Pinpoint the cell where the given text exists, returning its (x, y) midpoint coordinate. 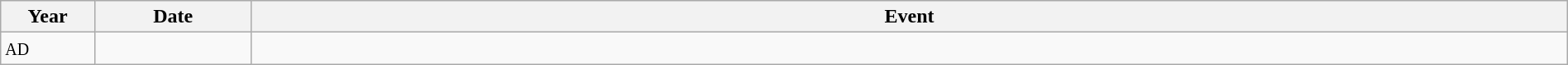
Date (172, 17)
Event (910, 17)
Year (48, 17)
AD (48, 48)
